Scan for the cell matching the given text and deliver its [X, Y] coordinate at center. 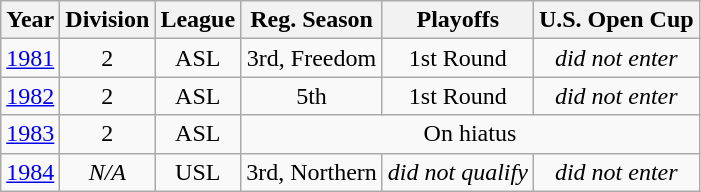
Reg. Season [312, 20]
3rd, Northern [312, 172]
Year [30, 20]
On hiatus [470, 134]
Playoffs [458, 20]
USL [198, 172]
1983 [30, 134]
3rd, Freedom [312, 58]
did not qualify [458, 172]
Division [108, 20]
1982 [30, 96]
U.S. Open Cup [616, 20]
1984 [30, 172]
1981 [30, 58]
League [198, 20]
N/A [108, 172]
5th [312, 96]
